Locate the cell with the specified text and output its [X, Y] center coordinate. 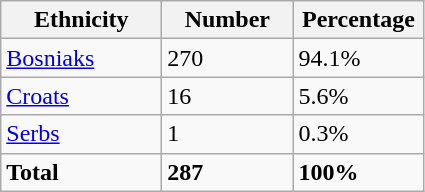
94.1% [358, 58]
16 [228, 96]
Percentage [358, 20]
Number [228, 20]
0.3% [358, 134]
287 [228, 172]
Bosniaks [82, 58]
100% [358, 172]
5.6% [358, 96]
Croats [82, 96]
Serbs [82, 134]
Ethnicity [82, 20]
Total [82, 172]
1 [228, 134]
270 [228, 58]
